Return the [X, Y] coordinate for the center point of the cell that contains the specified text.  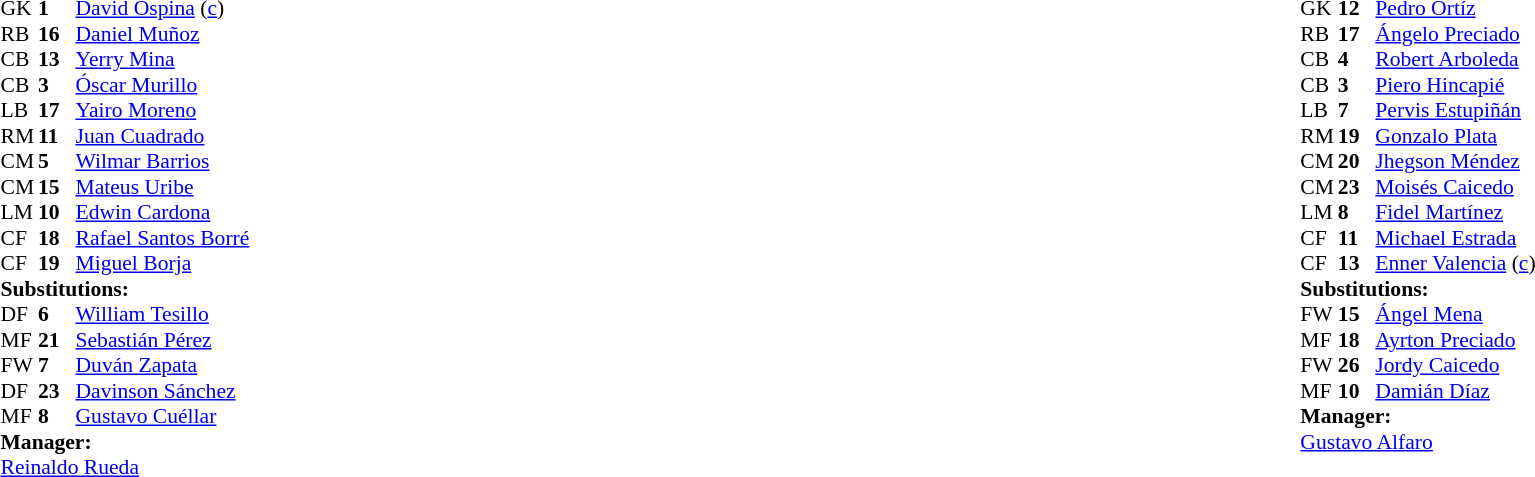
Ayrton Preciado [1455, 340]
Michael Estrada [1455, 238]
26 [1357, 365]
Moisés Caicedo [1455, 187]
4 [1357, 59]
Yerry Mina [163, 59]
5 [57, 161]
Damián Díaz [1455, 391]
20 [1357, 161]
Jhegson Méndez [1455, 161]
Pervis Estupiñán [1455, 111]
Daniel Muñoz [163, 34]
Gustavo Alfaro [1418, 442]
6 [57, 315]
Wilmar Barrios [163, 161]
Gustavo Cuéllar [163, 417]
Yairo Moreno [163, 111]
Sebastián Pérez [163, 340]
Ángel Mena [1455, 315]
Piero Hincapié [1455, 85]
Fidel Martínez [1455, 213]
Óscar Murillo [163, 85]
Gonzalo Plata [1455, 136]
Robert Arboleda [1455, 59]
William Tesillo [163, 315]
Duván Zapata [163, 365]
Davinson Sánchez [163, 391]
Miguel Borja [163, 263]
Rafael Santos Borré [163, 238]
21 [57, 340]
Jordy Caicedo [1455, 365]
16 [57, 34]
Ángelo Preciado [1455, 34]
Enner Valencia (c) [1455, 263]
Juan Cuadrado [163, 136]
Edwin Cardona [163, 213]
Mateus Uribe [163, 187]
